Capture the cell that displays the provided text and extract its [X, Y] central coordinate. 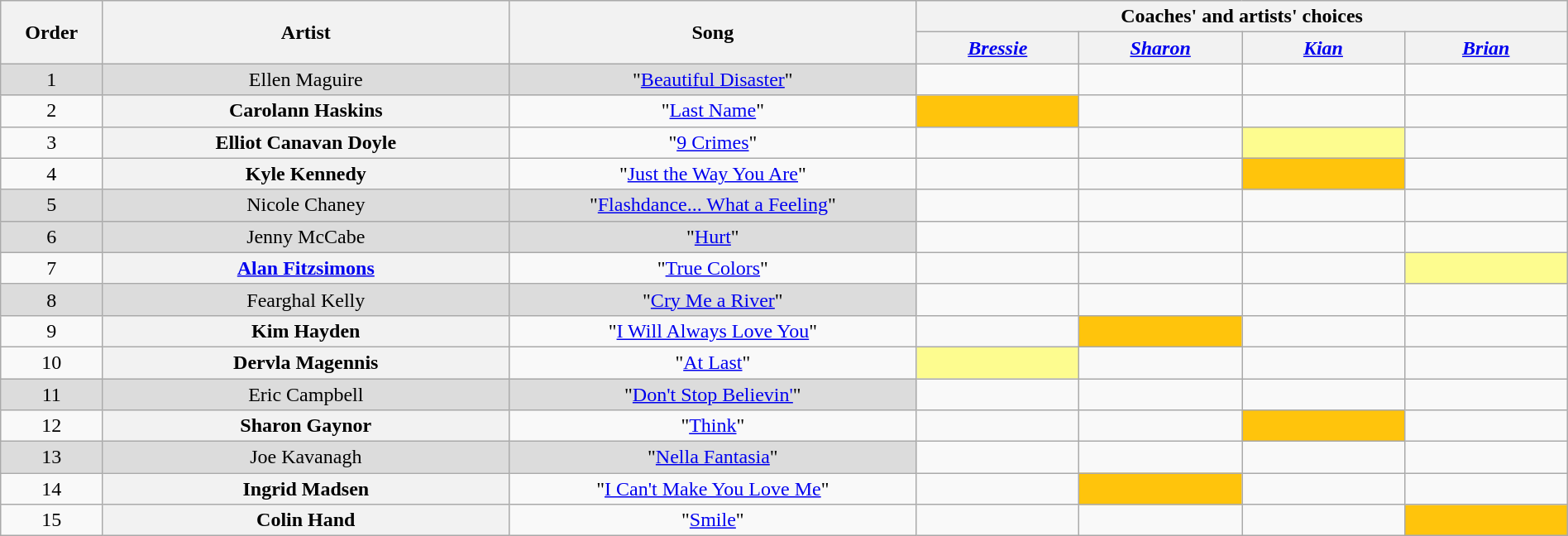
Song [713, 32]
Ingrid Madsen [306, 489]
"Smile" [713, 520]
10 [51, 362]
Carolann Haskins [306, 111]
15 [51, 520]
8 [51, 299]
Artist [306, 32]
Eric Campbell [306, 395]
"Hurt" [713, 237]
6 [51, 237]
"Just the Way You Are" [713, 174]
Fearghal Kelly [306, 299]
9 [51, 331]
Sharon [1161, 48]
Colin Hand [306, 520]
"True Colors" [713, 268]
"Flashdance... What a Feeling" [713, 205]
11 [51, 395]
5 [51, 205]
Order [51, 32]
"Think" [713, 426]
13 [51, 457]
"9 Crimes" [713, 142]
Kian [1323, 48]
"Don't Stop Believin'" [713, 395]
Alan Fitzsimons [306, 268]
4 [51, 174]
Dervla Magennis [306, 362]
"Nella Fantasia" [713, 457]
Coaches' and artists' choices [1242, 17]
"I Can't Make You Love Me" [713, 489]
Elliot Canavan Doyle [306, 142]
7 [51, 268]
Ellen Maguire [306, 79]
14 [51, 489]
Kim Hayden [306, 331]
1 [51, 79]
Bressie [997, 48]
12 [51, 426]
"At Last" [713, 362]
Joe Kavanagh [306, 457]
Brian [1485, 48]
Kyle Kennedy [306, 174]
"Last Name" [713, 111]
"I Will Always Love You" [713, 331]
2 [51, 111]
Nicole Chaney [306, 205]
"Cry Me a River" [713, 299]
Jenny McCabe [306, 237]
"Beautiful Disaster" [713, 79]
Sharon Gaynor [306, 426]
3 [51, 142]
